Return [X, Y] of the center of cell containing provided text 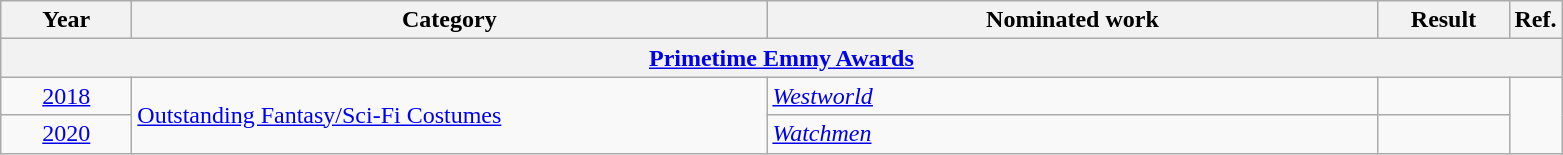
Ref. [1536, 20]
Result [1444, 20]
Primetime Emmy Awards [782, 58]
Year [66, 20]
Watchmen [1072, 134]
Nominated work [1072, 20]
2020 [66, 134]
2018 [66, 96]
Category [450, 20]
Westworld [1072, 96]
Outstanding Fantasy/Sci-Fi Costumes [450, 115]
